Determine the [X, Y] coordinate at the center of the cell enclosing the given text.  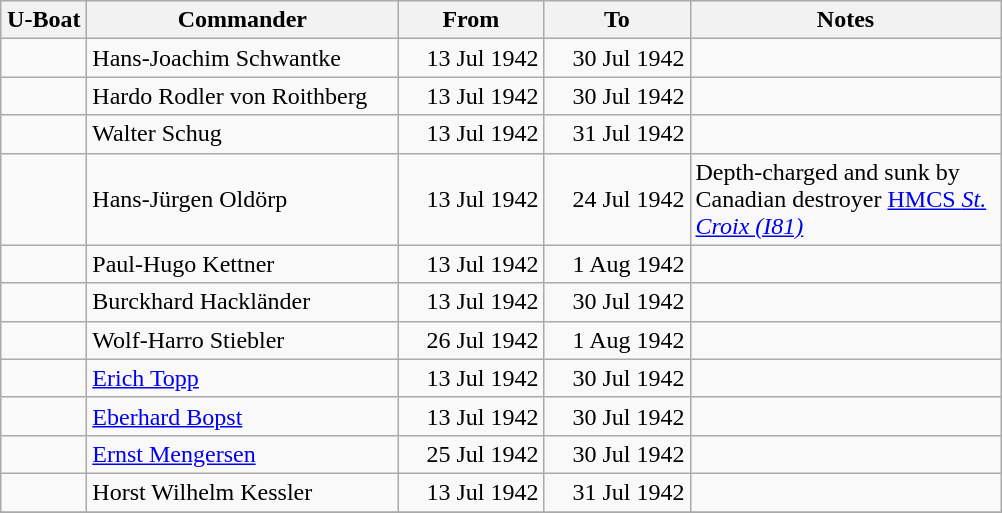
Hans-Jürgen Oldörp [242, 199]
Depth-charged and sunk by Canadian destroyer HMCS St. Croix (I81) [846, 199]
Hardo Rodler von Roithberg [242, 96]
Paul-Hugo Kettner [242, 264]
26 Jul 1942 [471, 340]
Walter Schug [242, 134]
From [471, 20]
Commander [242, 20]
Wolf-Harro Stiebler [242, 340]
Ernst Mengersen [242, 454]
Notes [846, 20]
Eberhard Bopst [242, 416]
25 Jul 1942 [471, 454]
Hans-Joachim Schwantke [242, 58]
To [617, 20]
Horst Wilhelm Kessler [242, 492]
Erich Topp [242, 378]
24 Jul 1942 [617, 199]
Burckhard Hackländer [242, 302]
U-Boat [44, 20]
